Capture the cell that displays the provided text and extract its [X, Y] central coordinate. 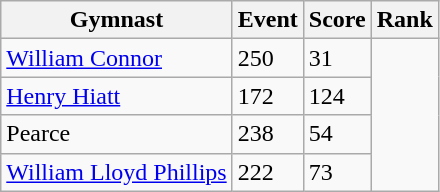
William Lloyd Phillips [116, 172]
Rank [404, 20]
Event [268, 20]
124 [337, 96]
Henry Hiatt [116, 96]
172 [268, 96]
250 [268, 58]
54 [337, 134]
31 [337, 58]
238 [268, 134]
Gymnast [116, 20]
Pearce [116, 134]
Score [337, 20]
William Connor [116, 58]
73 [337, 172]
222 [268, 172]
